Identify which cell holds the provided text, then report its [x, y] central coordinate. 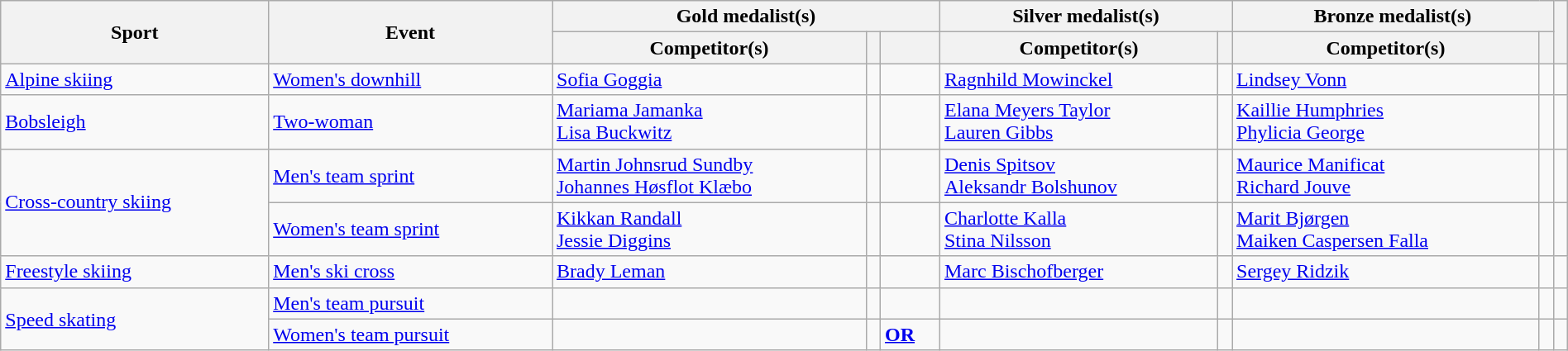
Lindsey Vonn [1386, 79]
Denis SpitsovAleksandr Bolshunov [1078, 175]
Bronze medalist(s) [1393, 17]
Sport [135, 32]
Bobsleigh [135, 122]
Kaillie HumphriesPhylicia George [1386, 122]
Men's ski cross [410, 272]
Alpine skiing [135, 79]
Event [410, 32]
Women's downhill [410, 79]
Kikkan RandallJessie Diggins [710, 230]
Women's team pursuit [410, 334]
Martin Johnsrud SundbyJohannes Høsflot Klæbo [710, 175]
Women's team sprint [410, 230]
Speed skating [135, 319]
Men's team pursuit [410, 303]
Cross-country skiing [135, 202]
Charlotte KallaStina Nilsson [1078, 230]
Maurice ManificatRichard Jouve [1386, 175]
Sergey Ridzik [1386, 272]
Gold medalist(s) [746, 17]
Two-woman [410, 122]
Freestyle skiing [135, 272]
Brady Leman [710, 272]
Silver medalist(s) [1085, 17]
Elana Meyers TaylorLauren Gibbs [1078, 122]
Ragnhild Mowinckel [1078, 79]
Men's team sprint [410, 175]
Mariama JamankaLisa Buckwitz [710, 122]
Marit BjørgenMaiken Caspersen Falla [1386, 230]
Marc Bischofberger [1078, 272]
OR [910, 334]
Sofia Goggia [710, 79]
